Return the (X, Y) coordinate for the center point of the cell that contains the specified text.  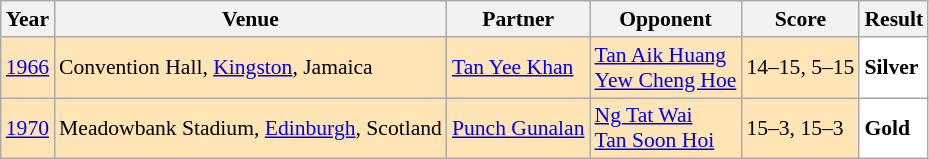
Partner (518, 19)
Tan Yee Khan (518, 68)
Score (800, 19)
Gold (894, 128)
14–15, 5–15 (800, 68)
Venue (250, 19)
Convention Hall, Kingston, Jamaica (250, 68)
Ng Tat Wai Tan Soon Hoi (666, 128)
Punch Gunalan (518, 128)
Meadowbank Stadium, Edinburgh, Scotland (250, 128)
1970 (28, 128)
15–3, 15–3 (800, 128)
Year (28, 19)
Silver (894, 68)
Opponent (666, 19)
1966 (28, 68)
Result (894, 19)
Tan Aik Huang Yew Cheng Hoe (666, 68)
